Return the (x, y) coordinate for the center point of the cell that contains the specified text.  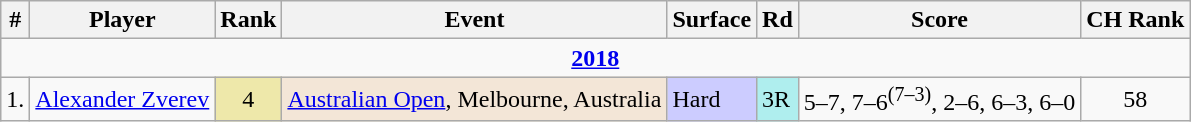
Player (122, 20)
# (16, 20)
58 (1136, 100)
5–7, 7–6(7–3), 2–6, 6–3, 6–0 (939, 100)
CH Rank (1136, 20)
Event (474, 20)
Rank (248, 20)
Hard (712, 100)
3R (778, 100)
4 (248, 100)
2018 (596, 58)
Alexander Zverev (122, 100)
Score (939, 20)
1. (16, 100)
Surface (712, 20)
Rd (778, 20)
Australian Open, Melbourne, Australia (474, 100)
